Capture the cell that displays the provided text and extract its (x, y) central coordinate. 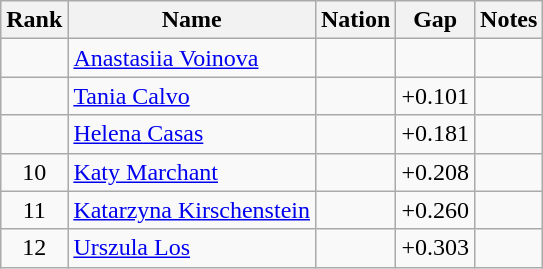
+0.260 (436, 210)
Nation (355, 20)
12 (34, 248)
Katy Marchant (192, 172)
Name (192, 20)
Gap (436, 20)
10 (34, 172)
11 (34, 210)
Notes (509, 20)
Helena Casas (192, 134)
+0.101 (436, 96)
+0.303 (436, 248)
Anastasiia Voinova (192, 58)
Rank (34, 20)
+0.208 (436, 172)
Tania Calvo (192, 96)
Urszula Los (192, 248)
Katarzyna Kirschenstein (192, 210)
+0.181 (436, 134)
